Pinpoint the cell where the given text exists, returning its (X, Y) midpoint coordinate. 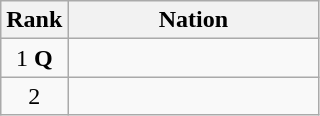
Rank (34, 20)
2 (34, 96)
1 Q (34, 58)
Nation (194, 20)
